Output the (x, y) coordinate of the center of the cell containing the given text.  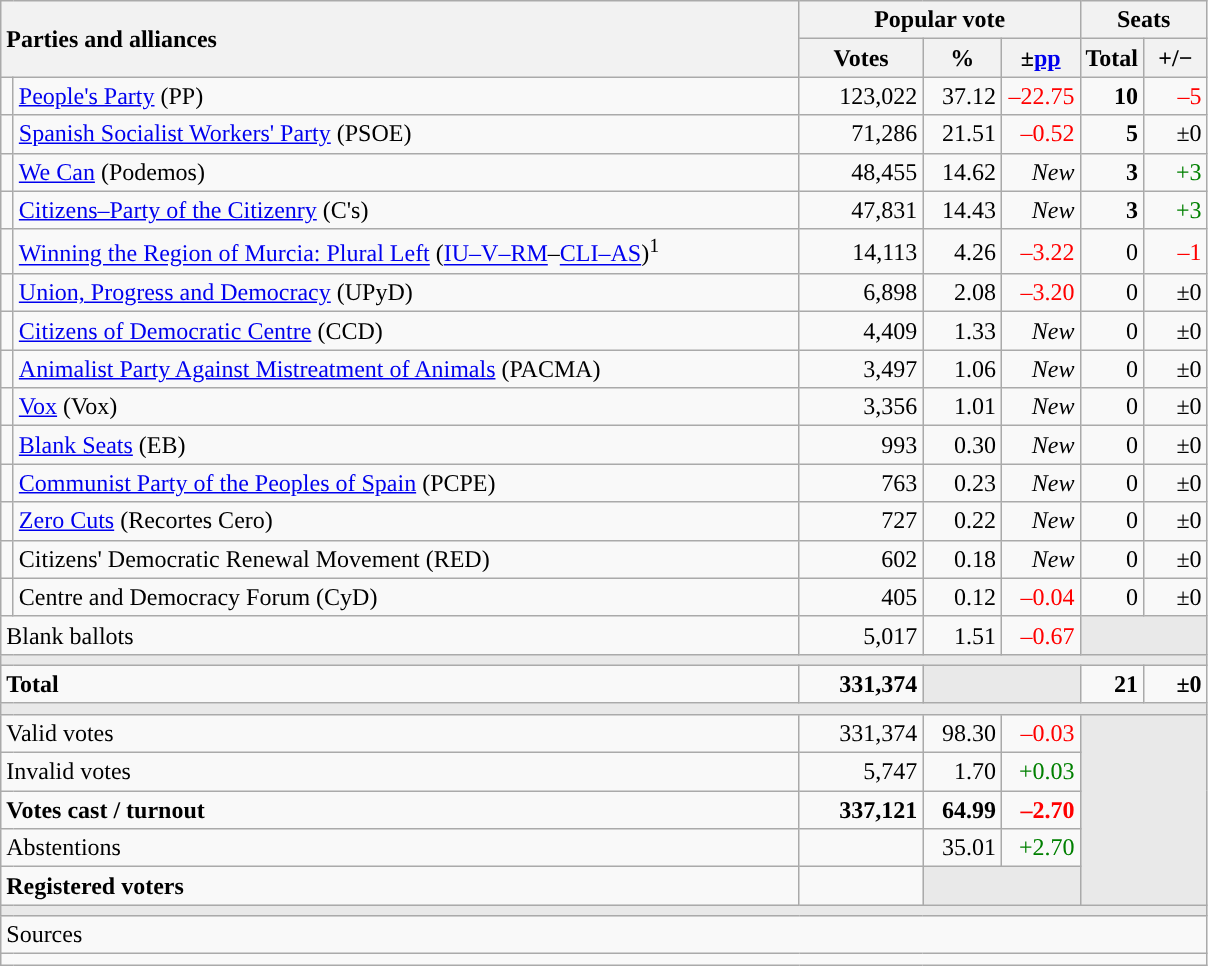
–5 (1176, 96)
1.33 (962, 331)
64.99 (962, 810)
Votes cast / turnout (400, 810)
–22.75 (1040, 96)
–2.70 (1040, 810)
0.18 (962, 559)
Vox (Vox) (406, 407)
±pp (1040, 58)
727 (861, 521)
3,356 (861, 407)
Communist Party of the Peoples of Spain (PCPE) (406, 483)
–1 (1176, 252)
Citizens' Democratic Renewal Movement (RED) (406, 559)
602 (861, 559)
Seats (1144, 20)
1.51 (962, 635)
Invalid votes (400, 772)
993 (861, 445)
48,455 (861, 172)
% (962, 58)
4.26 (962, 252)
98.30 (962, 733)
Centre and Democracy Forum (CyD) (406, 597)
0.22 (962, 521)
37.12 (962, 96)
–3.20 (1040, 293)
Animalist Party Against Mistreatment of Animals (PACMA) (406, 369)
–3.22 (1040, 252)
1.70 (962, 772)
Union, Progress and Democracy (UPyD) (406, 293)
Blank ballots (400, 635)
10 (1112, 96)
–0.04 (1040, 597)
763 (861, 483)
–0.67 (1040, 635)
Spanish Socialist Workers' Party (PSOE) (406, 134)
Votes (861, 58)
3,497 (861, 369)
Sources (604, 935)
2.08 (962, 293)
71,286 (861, 134)
0.23 (962, 483)
Citizens–Party of the Citizenry (C's) (406, 210)
14,113 (861, 252)
Zero Cuts (Recortes Cero) (406, 521)
Parties and alliances (400, 39)
–0.03 (1040, 733)
405 (861, 597)
Blank Seats (EB) (406, 445)
1.01 (962, 407)
5,017 (861, 635)
Popular vote (940, 20)
35.01 (962, 848)
123,022 (861, 96)
Registered voters (400, 886)
We Can (Podemos) (406, 172)
47,831 (861, 210)
0.12 (962, 597)
+2.70 (1040, 848)
14.43 (962, 210)
People's Party (PP) (406, 96)
14.62 (962, 172)
Valid votes (400, 733)
21 (1112, 684)
0.30 (962, 445)
21.51 (962, 134)
+/− (1176, 58)
1.06 (962, 369)
Winning the Region of Murcia: Plural Left (IU–V–RM–CLI–AS)1 (406, 252)
6,898 (861, 293)
5 (1112, 134)
5,747 (861, 772)
+0.03 (1040, 772)
–0.52 (1040, 134)
Abstentions (400, 848)
4,409 (861, 331)
Citizens of Democratic Centre (CCD) (406, 331)
337,121 (861, 810)
